Return the [X, Y] coordinate for the center point of the cell that contains the specified text.  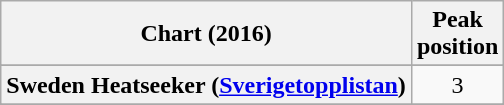
Sweden Heatseeker (Sverigetopplistan) [206, 85]
Peakposition [457, 34]
Chart (2016) [206, 34]
3 [457, 85]
